Provide the (X, Y) coordinate of the cell's center where the given text is located.  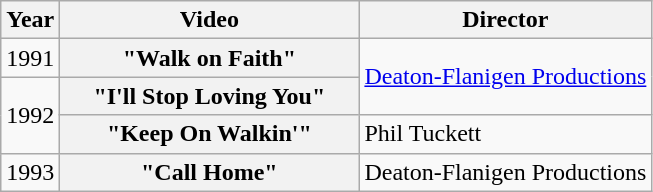
"Keep On Walkin'" (210, 134)
1991 (30, 58)
1992 (30, 115)
Phil Tuckett (506, 134)
"Walk on Faith" (210, 58)
1993 (30, 172)
Director (506, 20)
Year (30, 20)
"I'll Stop Loving You" (210, 96)
Video (210, 20)
"Call Home" (210, 172)
